Pinpoint the cell where the given text exists, returning its (x, y) midpoint coordinate. 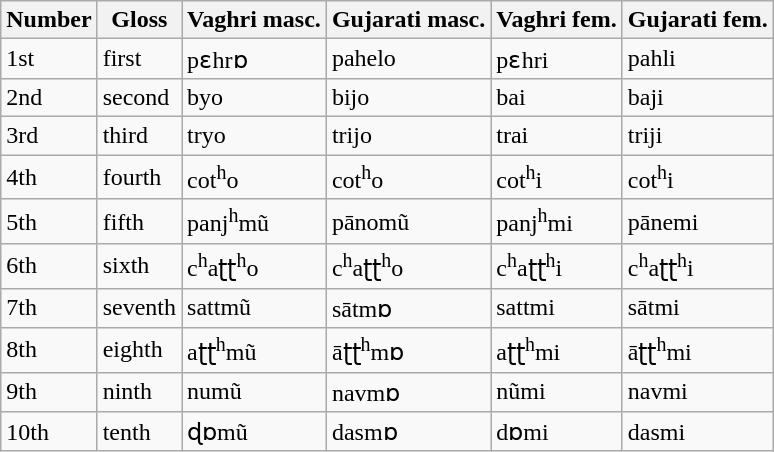
6th (49, 266)
tenth (139, 432)
Gloss (139, 20)
sixth (139, 266)
pānomũ (408, 222)
pɛhrɒ (254, 59)
ninth (139, 392)
triji (698, 135)
panjhmũ (254, 222)
10th (49, 432)
pahli (698, 59)
third (139, 135)
numũ (254, 392)
Vaghri fem. (557, 20)
eighth (139, 350)
pahelo (408, 59)
Vaghri masc. (254, 20)
7th (49, 308)
2nd (49, 97)
sātmi (698, 308)
ɖɒmũ (254, 432)
sattmũ (254, 308)
dasmɒ (408, 432)
fourth (139, 176)
4th (49, 176)
panjhmi (557, 222)
Number (49, 20)
8th (49, 350)
Gujarati fem. (698, 20)
tryo (254, 135)
byo (254, 97)
baji (698, 97)
bai (557, 97)
sattmi (557, 308)
trai (557, 135)
trijo (408, 135)
fifth (139, 222)
5th (49, 222)
1st (49, 59)
pɛhri (557, 59)
dasmi (698, 432)
first (139, 59)
3rd (49, 135)
Gujarati masc. (408, 20)
āʈʈhmɒ (408, 350)
pānemi (698, 222)
āʈʈhmi (698, 350)
seventh (139, 308)
aʈʈhmi (557, 350)
navmɒ (408, 392)
aʈʈhmũ (254, 350)
9th (49, 392)
nũmi (557, 392)
bijo (408, 97)
second (139, 97)
sātmɒ (408, 308)
navmi (698, 392)
dɒmi (557, 432)
